Scan for the cell matching the given text and deliver its (x, y) coordinate at center. 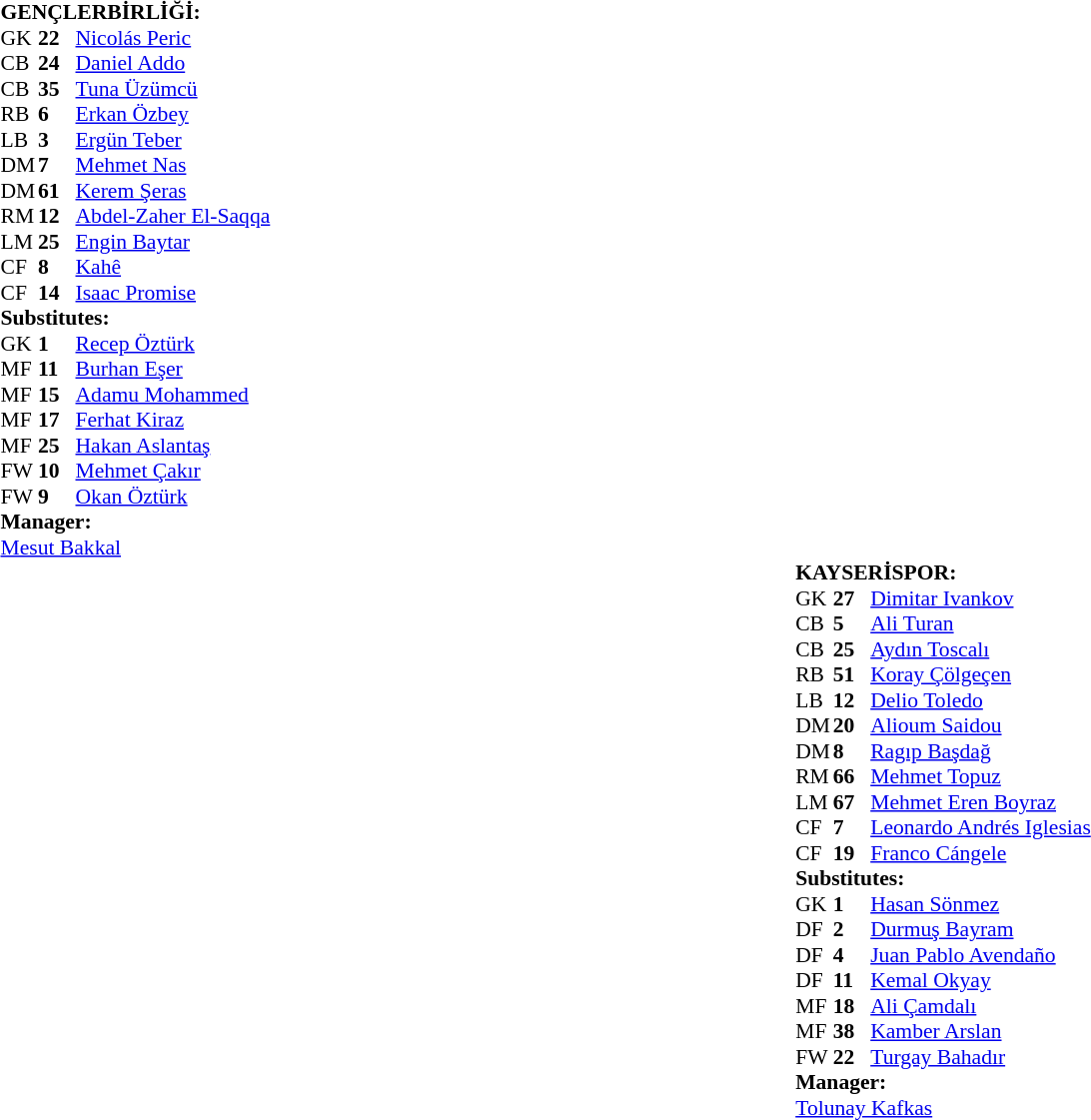
6 (57, 115)
14 (57, 293)
Franco Cángele (981, 853)
Ali Çamdalı (981, 1006)
Recep Öztürk (174, 344)
17 (57, 421)
Erkan Özbey (174, 115)
Alioum Saidou (981, 726)
Tuna Üzümcü (174, 89)
Delio Toledo (981, 700)
9 (57, 497)
35 (57, 89)
Durmuş Bayram (981, 930)
Aydın Toscalı (981, 649)
Kahê (174, 267)
66 (852, 776)
Burhan Eşer (174, 369)
4 (852, 955)
Ali Turan (981, 624)
Daniel Addo (174, 63)
GENÇLERBİRLİĞİ: (135, 13)
19 (852, 853)
27 (852, 598)
Leonardo Andrés Iglesias (981, 828)
Mehmet Eren Boyraz (981, 802)
Mehmet Nas (174, 165)
Mesut Bakkal (135, 548)
Turgay Bahadır (981, 1057)
Ragıp Başdağ (981, 751)
20 (852, 726)
Kamber Arslan (981, 1032)
Ferhat Kiraz (174, 421)
24 (57, 63)
51 (852, 674)
Nicolás Peric (174, 38)
10 (57, 471)
Adamu Mohammed (174, 395)
Abdel-Zaher El-Saqqa (174, 217)
Hasan Sönmez (981, 904)
61 (57, 191)
5 (852, 624)
Isaac Promise (174, 293)
Mehmet Topuz (981, 776)
15 (57, 395)
Juan Pablo Avendaño (981, 955)
67 (852, 802)
Engin Baytar (174, 242)
Hakan Aslantaş (174, 446)
38 (852, 1032)
Okan Öztürk (174, 497)
Mehmet Çakır (174, 471)
Ergün Teber (174, 140)
3 (57, 140)
18 (852, 1006)
Kemal Okyay (981, 980)
Koray Çölgeçen (981, 674)
KAYSERİSPOR: (943, 572)
Kerem Şeras (174, 191)
2 (852, 930)
Dimitar Ivankov (981, 598)
